Provide the [X, Y] coordinate of the cell's center where the given text is located.  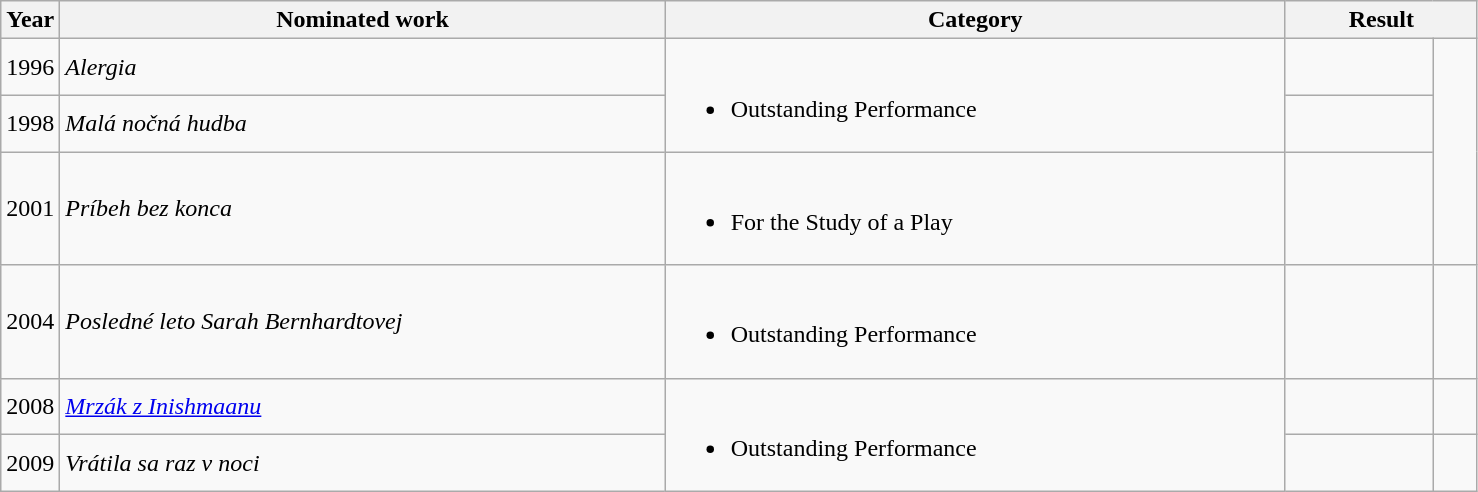
2004 [30, 322]
Nominated work [362, 20]
For the Study of a Play [975, 208]
Malá nočná hudba [362, 124]
Vrátila sa raz v noci [362, 464]
2008 [30, 406]
Príbeh bez konca [362, 208]
Posledné leto Sarah Bernhardtovej [362, 322]
2001 [30, 208]
Year [30, 20]
Alergia [362, 68]
1998 [30, 124]
Result [1381, 20]
Mrzák z Inishmaanu [362, 406]
Category [975, 20]
2009 [30, 464]
1996 [30, 68]
